Capture the cell that displays the provided text and extract its [X, Y] central coordinate. 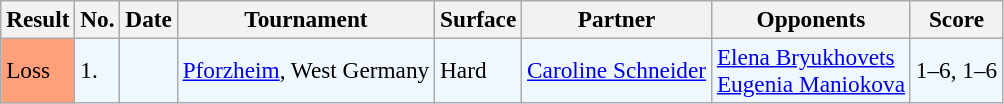
Loss [38, 70]
Result [38, 19]
Caroline Schneider [617, 70]
Score [956, 19]
Hard [478, 70]
Date [148, 19]
1–6, 1–6 [956, 70]
Surface [478, 19]
No. [98, 19]
Elena Bryukhovets Eugenia Maniokova [810, 70]
1. [98, 70]
Tournament [306, 19]
Partner [617, 19]
Pforzheim, West Germany [306, 70]
Opponents [810, 19]
